From the cell containing the given text, extract its center point as (X, Y) coordinate. 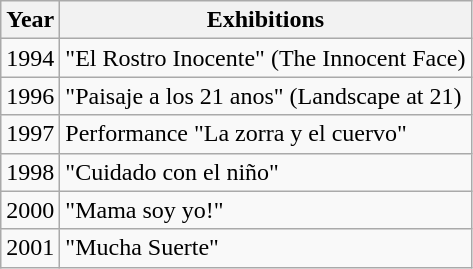
1994 (30, 58)
2000 (30, 210)
"Paisaje a los 21 anos" (Landscape at 21) (266, 96)
1997 (30, 134)
"El Rostro Inocente" (The Innocent Face) (266, 58)
1998 (30, 172)
Exhibitions (266, 20)
1996 (30, 96)
2001 (30, 248)
Year (30, 20)
"Mucha Suerte" (266, 248)
Performance "La zorra y el cuervo" (266, 134)
"Cuidado con el niño" (266, 172)
"Mama soy yo!" (266, 210)
